Extract the [X, Y] coordinate from the center of the cell holding the provided text.  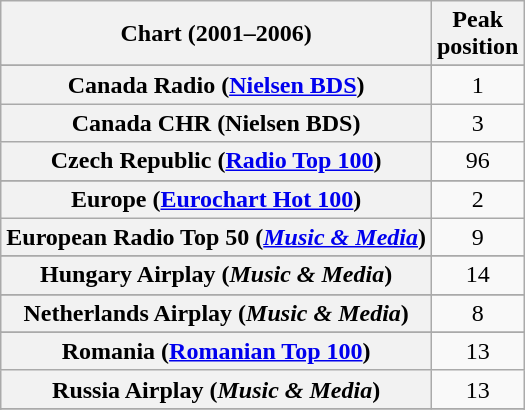
Russia Airplay (Music & Media) [216, 389]
Hungary Airplay (Music & Media) [216, 275]
Peakposition [477, 34]
14 [477, 275]
96 [477, 161]
Canada CHR (Nielsen BDS) [216, 123]
3 [477, 123]
Czech Republic (Radio Top 100) [216, 161]
Canada Radio (Nielsen BDS) [216, 85]
2 [477, 199]
Chart (2001–2006) [216, 34]
Romania (Romanian Top 100) [216, 351]
Netherlands Airplay (Music & Media) [216, 313]
European Radio Top 50 (Music & Media) [216, 237]
1 [477, 85]
8 [477, 313]
9 [477, 237]
Europe (Eurochart Hot 100) [216, 199]
